Search for the cell housing the specified text and yield its [X, Y] center coordinate. 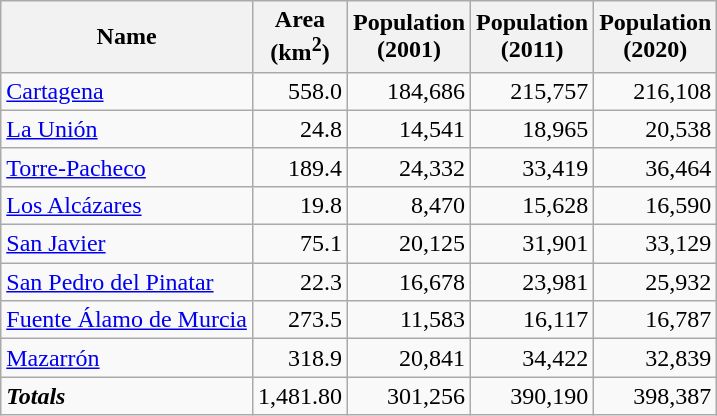
16,787 [656, 320]
398,387 [656, 396]
19.8 [300, 205]
33,129 [656, 244]
216,108 [656, 91]
22.3 [300, 282]
189.4 [300, 167]
25,932 [656, 282]
Fuente Álamo de Murcia [127, 320]
273.5 [300, 320]
18,965 [532, 129]
75.1 [300, 244]
34,422 [532, 358]
20,538 [656, 129]
Name [127, 37]
Cartagena [127, 91]
24,332 [408, 167]
Population(2011) [532, 37]
24.8 [300, 129]
1,481.80 [300, 396]
215,757 [532, 91]
Totals [127, 396]
36,464 [656, 167]
Torre-Pacheco [127, 167]
318.9 [300, 358]
Los Alcázares [127, 205]
558.0 [300, 91]
Area(km2) [300, 37]
Population(2001) [408, 37]
Population(2020) [656, 37]
20,125 [408, 244]
301,256 [408, 396]
32,839 [656, 358]
San Javier [127, 244]
20,841 [408, 358]
14,541 [408, 129]
31,901 [532, 244]
16,590 [656, 205]
184,686 [408, 91]
11,583 [408, 320]
Mazarrón [127, 358]
San Pedro del Pinatar [127, 282]
15,628 [532, 205]
390,190 [532, 396]
La Unión [127, 129]
16,678 [408, 282]
23,981 [532, 282]
8,470 [408, 205]
16,117 [532, 320]
33,419 [532, 167]
